Detect which cell encompasses the target text, then output its [x, y] center coordinate. 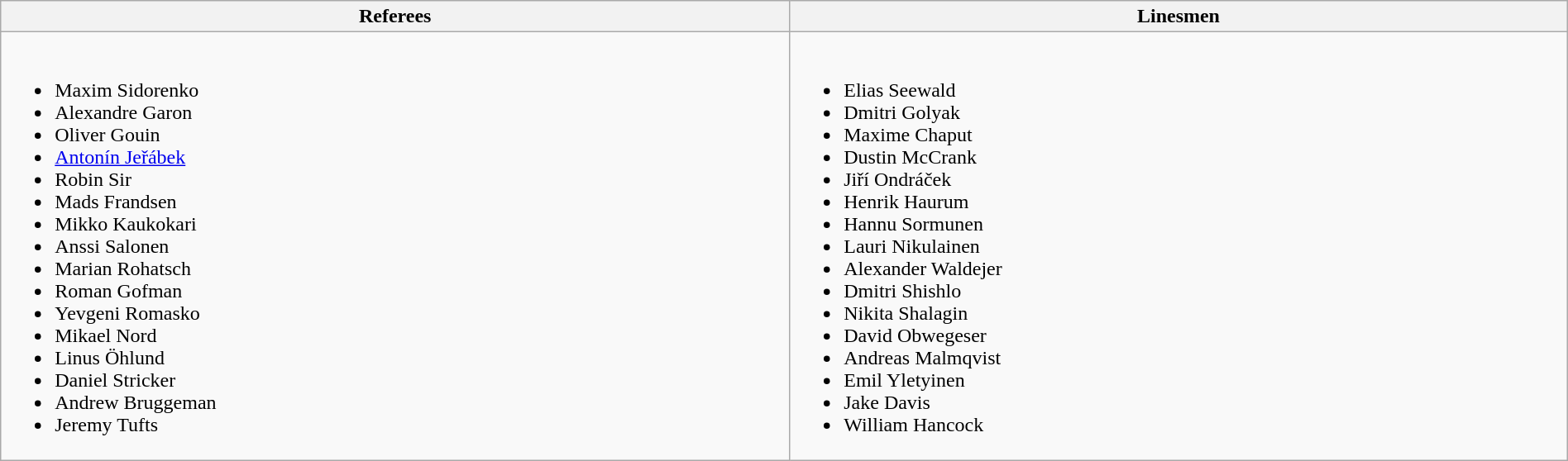
Referees [395, 17]
Linesmen [1179, 17]
